Search for the cell housing the specified text and yield its [X, Y] center coordinate. 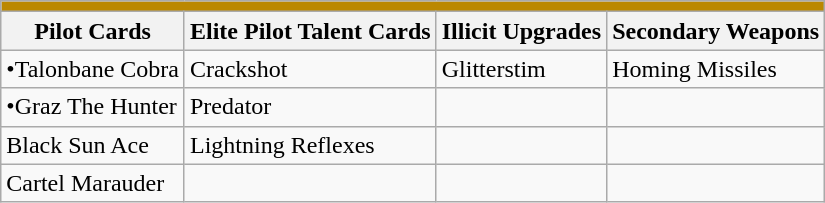
Secondary Weapons [716, 31]
Glitterstim [521, 69]
Crackshot [310, 69]
Cartel Marauder [93, 183]
Lightning Reflexes [310, 145]
Homing Missiles [716, 69]
Pilot Cards [93, 31]
•Talonbane Cobra [93, 69]
Illicit Upgrades [521, 31]
•Graz The Hunter [93, 107]
Black Sun Ace [93, 145]
Elite Pilot Talent Cards [310, 31]
Predator [310, 107]
